Return (x, y) of the center of cell containing provided text 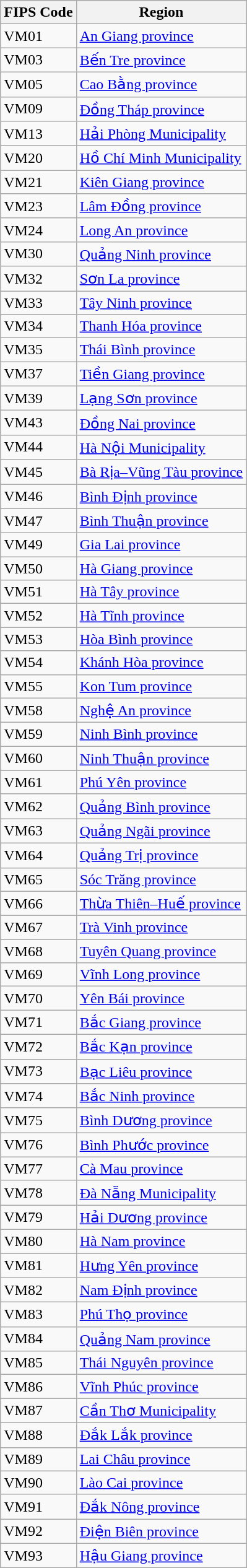
Kiên Giang province (161, 182)
Thái Nguyên province (161, 1363)
VM73 (38, 1071)
VM69 (38, 975)
VM92 (38, 1531)
Điện Biên province (161, 1531)
VM64 (38, 855)
Thái Bình province (161, 350)
VM45 (38, 472)
VM35 (38, 350)
Phú Thọ province (161, 1315)
Hà Giang province (161, 568)
VM58 (38, 710)
Ninh Bình province (161, 734)
Tiền Giang province (161, 374)
Hà Nội Municipality (161, 447)
Ninh Thuận province (161, 759)
VM80 (38, 1241)
VM49 (38, 545)
Khánh Hòa province (161, 663)
Quảng Trị province (161, 855)
Gia Lai province (161, 545)
VM13 (38, 134)
VM30 (38, 254)
VM44 (38, 447)
FIPS Code (38, 12)
VM65 (38, 879)
Vĩnh Phúc province (161, 1387)
Hải Phòng Municipality (161, 134)
Sóc Trăng province (161, 879)
Thanh Hóa province (161, 326)
Lào Cai province (161, 1483)
VM60 (38, 759)
VM43 (38, 423)
Bà Rịa–Vũng Tàu province (161, 472)
VM23 (38, 206)
Quảng Ngãi province (161, 831)
Lâm Đồng province (161, 206)
Đồng Tháp province (161, 109)
VM81 (38, 1266)
Lai Châu province (161, 1459)
Quảng Nam province (161, 1339)
Cao Bằng province (161, 84)
Yên Bái province (161, 998)
VM61 (38, 782)
VM39 (38, 398)
Bắc Ninh province (161, 1096)
Đồng Nai province (161, 423)
Đắk Lắk province (161, 1435)
Lạng Sơn province (161, 398)
VM75 (38, 1120)
VM72 (38, 1047)
Hà Nam province (161, 1241)
VM52 (38, 616)
VM71 (38, 1022)
Cà Mau province (161, 1169)
VM54 (38, 663)
Hải Dương province (161, 1217)
Phú Yên province (161, 782)
Sơn La province (161, 279)
VM78 (38, 1193)
Đà Nẵng Municipality (161, 1193)
VM74 (38, 1096)
Quảng Ninh province (161, 254)
VM34 (38, 326)
VM67 (38, 928)
VM89 (38, 1459)
Region (161, 12)
VM63 (38, 831)
Vĩnh Long province (161, 975)
VM84 (38, 1339)
VM55 (38, 686)
Bình Định province (161, 497)
Hòa Bình province (161, 639)
VM46 (38, 497)
VM62 (38, 806)
Hà Tĩnh province (161, 616)
Bình Thuận province (161, 521)
VM93 (38, 1556)
VM86 (38, 1387)
Long An province (161, 230)
VM70 (38, 998)
VM53 (38, 639)
VM37 (38, 374)
Tây Ninh province (161, 303)
VM68 (38, 951)
Bắc Kạn province (161, 1047)
VM09 (38, 109)
Bình Dương province (161, 1120)
VM47 (38, 521)
Nghệ An province (161, 710)
Hậu Giang province (161, 1556)
Hà Tây province (161, 592)
VM87 (38, 1411)
VM01 (38, 36)
Cần Thơ Municipality (161, 1411)
Hồ Chí Minh Municipality (161, 158)
VM91 (38, 1507)
Tuyên Quang province (161, 951)
VM33 (38, 303)
VM88 (38, 1435)
VM79 (38, 1217)
Bắc Giang province (161, 1022)
Quảng Bình province (161, 806)
VM76 (38, 1145)
VM50 (38, 568)
An Giang province (161, 36)
Bến Tre province (161, 60)
VM51 (38, 592)
VM03 (38, 60)
VM32 (38, 279)
VM21 (38, 182)
Hưng Yên province (161, 1266)
Bạc Liêu province (161, 1071)
Đắk Nông province (161, 1507)
VM83 (38, 1315)
VM66 (38, 904)
VM24 (38, 230)
VM85 (38, 1363)
VM59 (38, 734)
Nam Định province (161, 1290)
VM20 (38, 158)
VM90 (38, 1483)
Trà Vinh province (161, 928)
Thừa Thiên–Huế province (161, 904)
VM05 (38, 84)
VM82 (38, 1290)
Bình Phước province (161, 1145)
VM77 (38, 1169)
Kon Tum province (161, 686)
